Search for the cell housing the specified text and yield its [x, y] center coordinate. 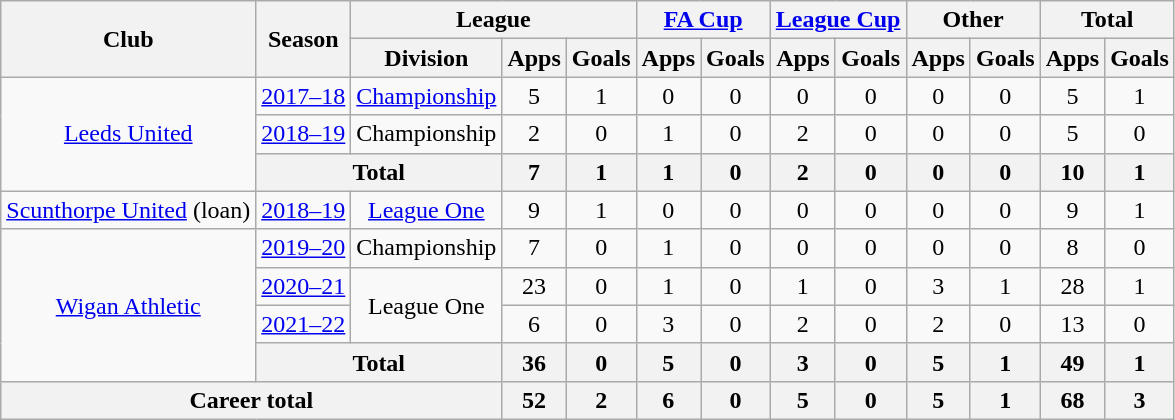
2020–21 [304, 286]
2019–20 [304, 248]
Career total [252, 400]
Leeds United [128, 134]
Scunthorpe United (loan) [128, 210]
10 [1072, 172]
8 [1072, 248]
League [494, 20]
52 [534, 400]
FA Cup [703, 20]
League Cup [838, 20]
36 [534, 362]
2017–18 [304, 96]
23 [534, 286]
Season [304, 39]
49 [1072, 362]
13 [1072, 324]
Wigan Athletic [128, 305]
Division [426, 58]
Club [128, 39]
68 [1072, 400]
Other [973, 20]
2021–22 [304, 324]
28 [1072, 286]
